Capture the cell that displays the provided text and extract its [x, y] central coordinate. 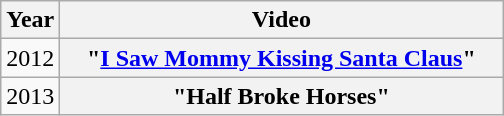
"I Saw Mommy Kissing Santa Claus" [282, 58]
2012 [30, 58]
2013 [30, 96]
Year [30, 20]
"Half Broke Horses" [282, 96]
Video [282, 20]
